For the text-containing cell, return its midpoint in [x, y] coordinate format. 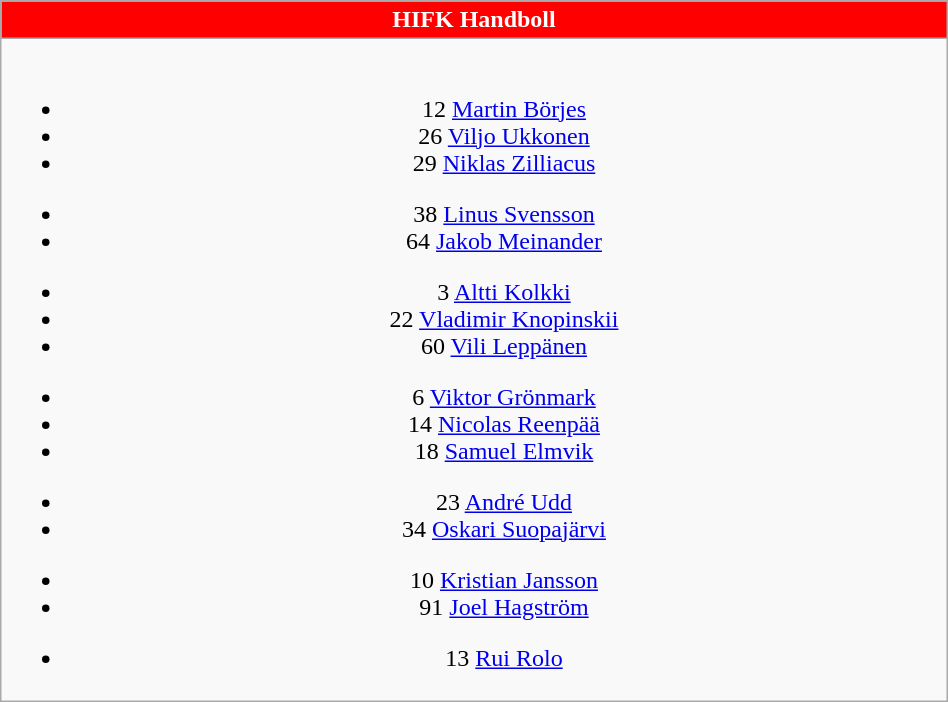
HIFK Handboll [474, 20]
